Capture the cell that displays the provided text and extract its (X, Y) central coordinate. 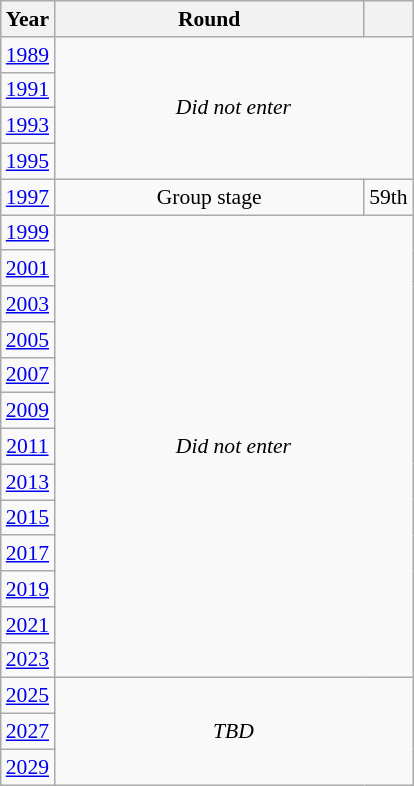
1995 (28, 162)
2015 (28, 518)
2011 (28, 447)
1991 (28, 90)
2005 (28, 340)
2001 (28, 269)
2009 (28, 411)
2017 (28, 554)
2019 (28, 589)
1997 (28, 197)
1993 (28, 126)
2021 (28, 625)
2029 (28, 767)
Round (209, 19)
2007 (28, 375)
2025 (28, 696)
1989 (28, 55)
2013 (28, 482)
2023 (28, 660)
Year (28, 19)
2027 (28, 732)
1999 (28, 233)
TBD (234, 732)
2003 (28, 304)
Group stage (209, 197)
59th (388, 197)
